Find where the given text appears and provide that cell's center as [X, Y] coordinate. 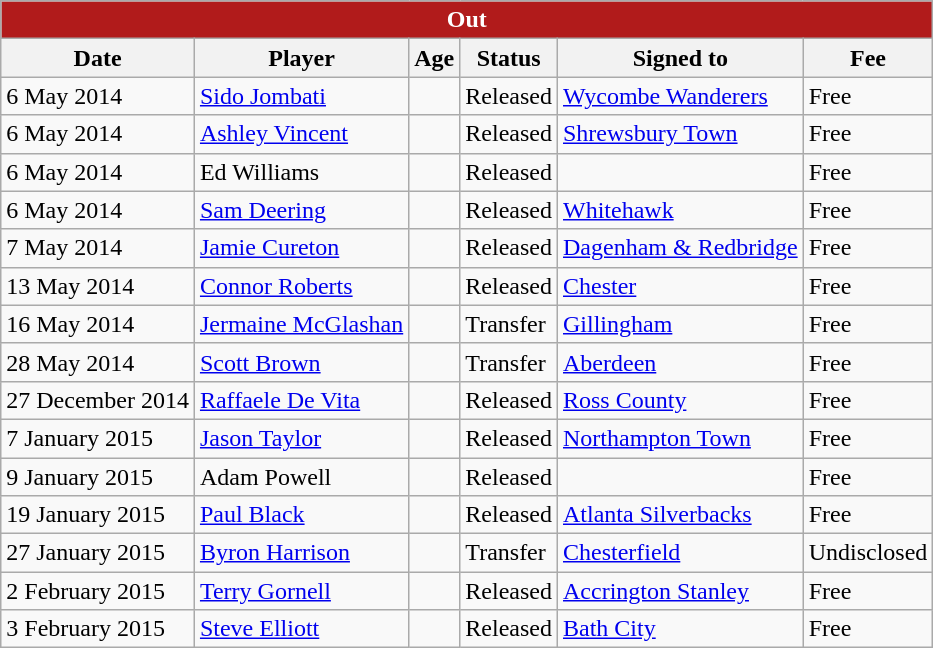
Signed to [680, 58]
Out [467, 20]
16 May 2014 [98, 324]
9 January 2015 [98, 477]
7 January 2015 [98, 438]
Chester [680, 286]
Jamie Cureton [301, 248]
Paul Black [301, 515]
13 May 2014 [98, 286]
2 February 2015 [98, 591]
Ed Williams [301, 172]
Sam Deering [301, 210]
Terry Gornell [301, 591]
Status [509, 58]
7 May 2014 [98, 248]
3 February 2015 [98, 629]
Raffaele De Vita [301, 400]
Aberdeen [680, 362]
Shrewsbury Town [680, 134]
Dagenham & Redbridge [680, 248]
Sido Jombati [301, 96]
28 May 2014 [98, 362]
Accrington Stanley [680, 591]
Connor Roberts [301, 286]
Steve Elliott [301, 629]
Player [301, 58]
Byron Harrison [301, 553]
Gillingham [680, 324]
Undisclosed [868, 553]
Jason Taylor [301, 438]
Chesterfield [680, 553]
Scott Brown [301, 362]
Northampton Town [680, 438]
Whitehawk [680, 210]
27 January 2015 [98, 553]
19 January 2015 [98, 515]
Fee [868, 58]
27 December 2014 [98, 400]
Adam Powell [301, 477]
Atlanta Silverbacks [680, 515]
Bath City [680, 629]
Age [434, 58]
Wycombe Wanderers [680, 96]
Ashley Vincent [301, 134]
Jermaine McGlashan [301, 324]
Ross County [680, 400]
Date [98, 58]
